From the cell containing the given text, extract its center point as [X, Y] coordinate. 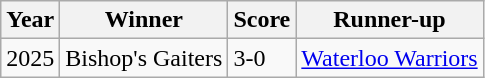
Runner-up [390, 20]
Year [30, 20]
3-0 [262, 58]
Bishop's Gaiters [144, 58]
Winner [144, 20]
2025 [30, 58]
Score [262, 20]
Waterloo Warriors [390, 58]
